Output the (X, Y) coordinate of the center of the cell containing the given text.  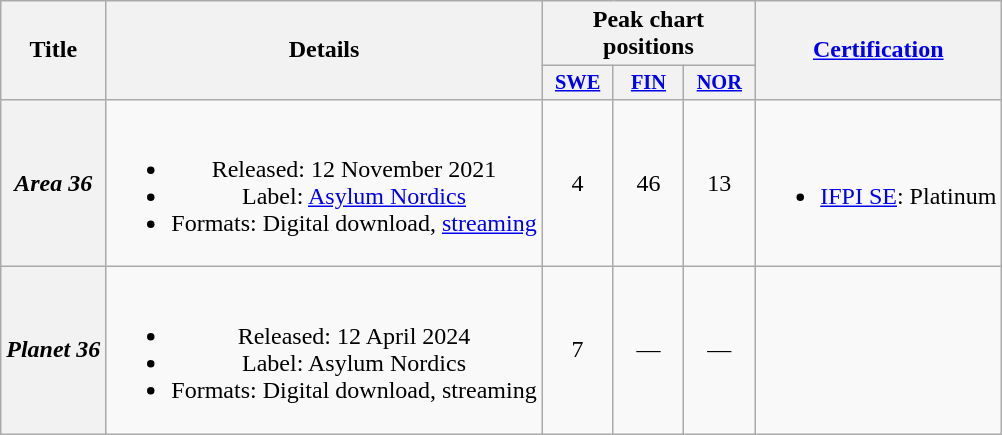
Released: 12 April 2024Label: Asylum NordicsFormats: Digital download, streaming (324, 350)
Certification (878, 50)
Title (54, 50)
Peak chart positions (648, 34)
7 (578, 350)
13 (720, 182)
NOR (720, 83)
Details (324, 50)
46 (648, 182)
4 (578, 182)
Planet 36 (54, 350)
IFPI SE: Platinum (878, 182)
Area 36 (54, 182)
Released: 12 November 2021Label: Asylum NordicsFormats: Digital download, streaming (324, 182)
FIN (648, 83)
SWE (578, 83)
